Identify which cell holds the provided text, then report its [x, y] central coordinate. 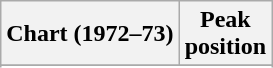
Peakposition [225, 34]
Chart (1972–73) [90, 34]
